Capture the cell that displays the provided text and extract its (x, y) central coordinate. 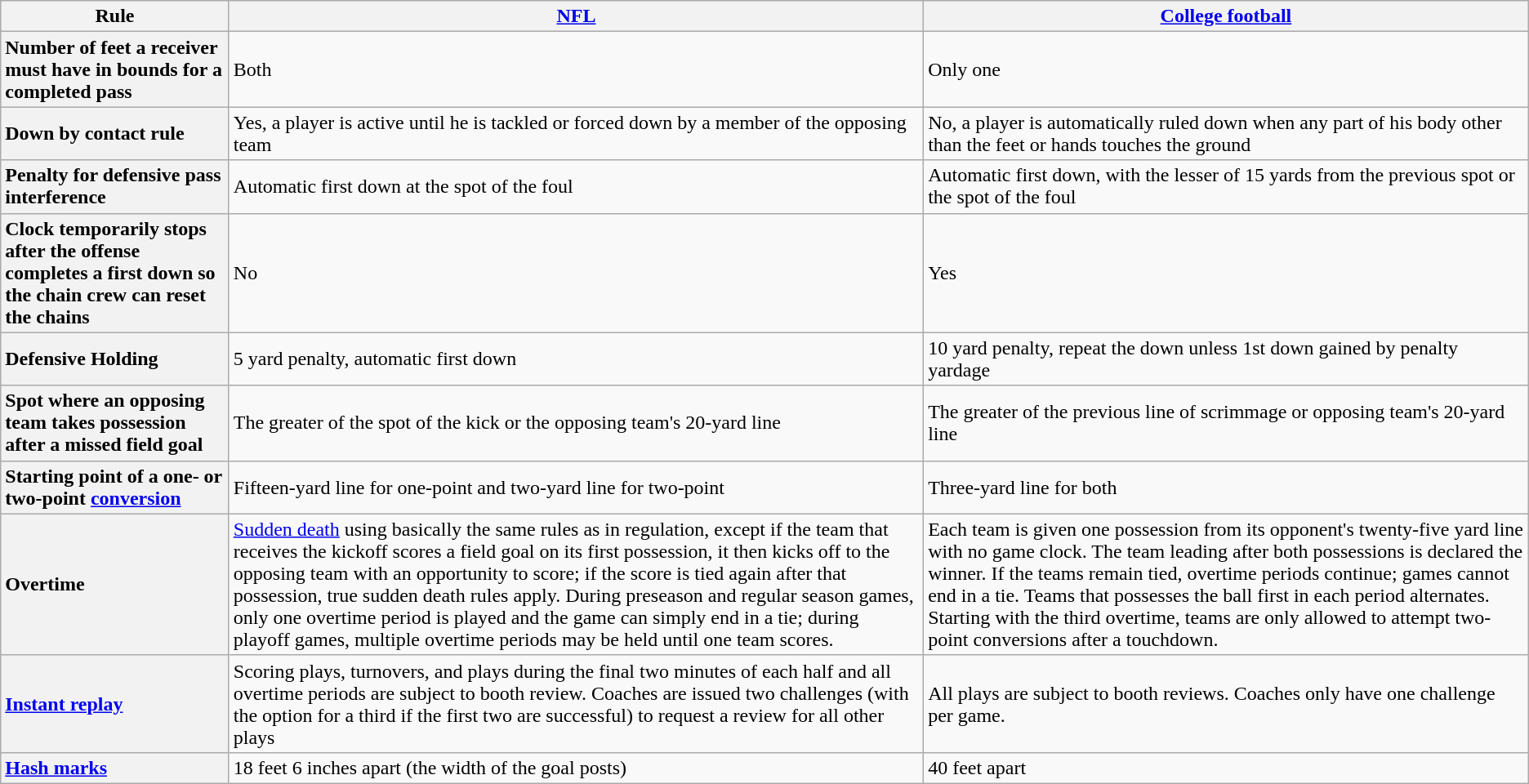
10 yard penalty, repeat the down unless 1st down gained by penalty yardage (1227, 359)
Rule (115, 16)
Number of feet a receiver must have in bounds for a completed pass (115, 69)
Yes (1227, 273)
Hash marks (115, 768)
Both (576, 69)
Overtime (115, 585)
Yes, a player is active until he is tackled or forced down by a member of the opposing team (576, 134)
Defensive Holding (115, 359)
Spot where an opposing team takes possession after a missed field goal (115, 423)
NFL (576, 16)
Only one (1227, 69)
No, a player is automatically ruled down when any part of his body other than the feet or hands touches the ground (1227, 134)
Automatic first down, with the lesser of 15 yards from the previous spot or the spot of the foul (1227, 186)
No (576, 273)
The greater of the spot of the kick or the opposing team's 20-yard line (576, 423)
40 feet apart (1227, 768)
Instant replay (115, 704)
College football (1227, 16)
18 feet 6 inches apart (the width of the goal posts) (576, 768)
5 yard penalty, automatic first down (576, 359)
Clock temporarily stops after the offense completes a first down so the chain crew can reset the chains (115, 273)
Starting point of a one- or two-point conversion (115, 487)
Penalty for defensive pass interference (115, 186)
All plays are subject to booth reviews. Coaches only have one challenge per game. (1227, 704)
The greater of the previous line of scrimmage or opposing team's 20-yard line (1227, 423)
Three-yard line for both (1227, 487)
Down by contact rule (115, 134)
Automatic first down at the spot of the foul (576, 186)
Fifteen-yard line for one-point and two-yard line for two-point (576, 487)
